Output the (x, y) coordinate of the center of the cell containing the given text.  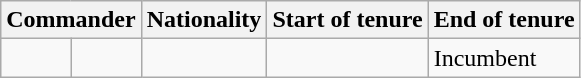
Start of tenure (348, 20)
Commander (71, 20)
Incumbent (504, 58)
Nationality (204, 20)
End of tenure (504, 20)
